Output the [X, Y] coordinate of the center of the cell containing the given text.  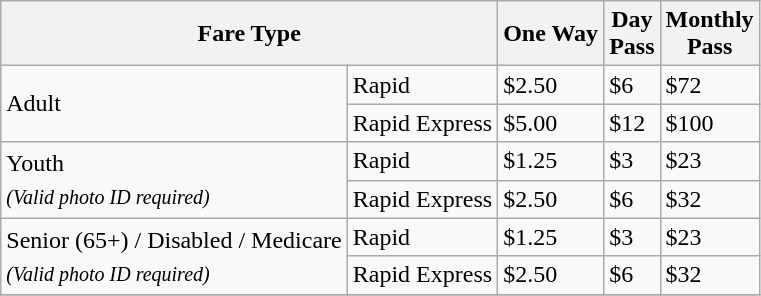
$72 [710, 85]
Fare Type [250, 34]
MonthlyPass [710, 34]
$5.00 [551, 123]
$12 [632, 123]
One Way [551, 34]
Youth(Valid photo ID required) [174, 180]
Senior (65+) / Disabled / Medicare(Valid photo ID required) [174, 256]
$100 [710, 123]
Adult [174, 104]
DayPass [632, 34]
